Identify which cell holds the provided text, then report its [x, y] central coordinate. 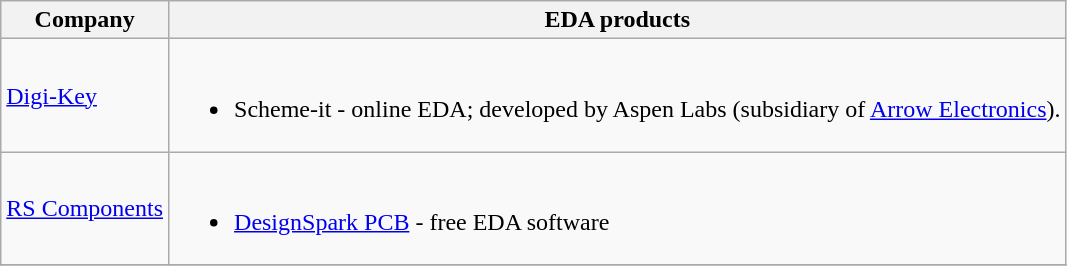
EDA products [618, 20]
RS Components [85, 208]
DesignSpark PCB - free EDA software [618, 208]
Scheme-it - online EDA; developed by Aspen Labs (subsidiary of Arrow Electronics). [618, 96]
Digi-Key [85, 96]
Company [85, 20]
